Capture the cell that displays the provided text and extract its [x, y] central coordinate. 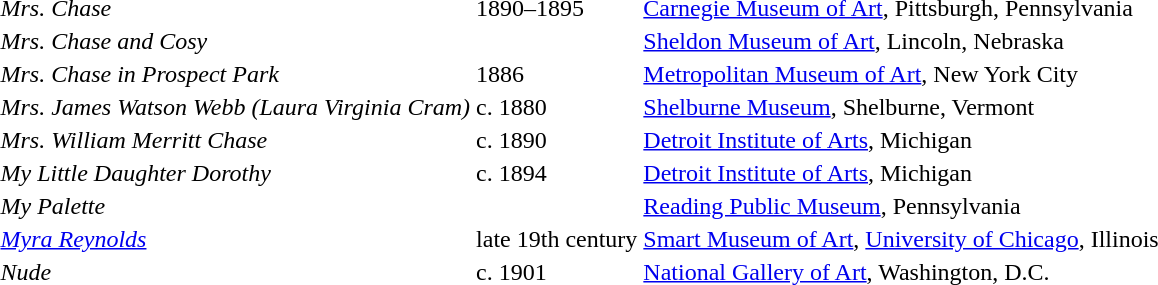
late 19th century [557, 239]
c. 1880 [557, 107]
c. 1890 [557, 140]
c. 1894 [557, 173]
1886 [557, 74]
